Return the [x, y] coordinate for the center point of the cell that contains the specified text.  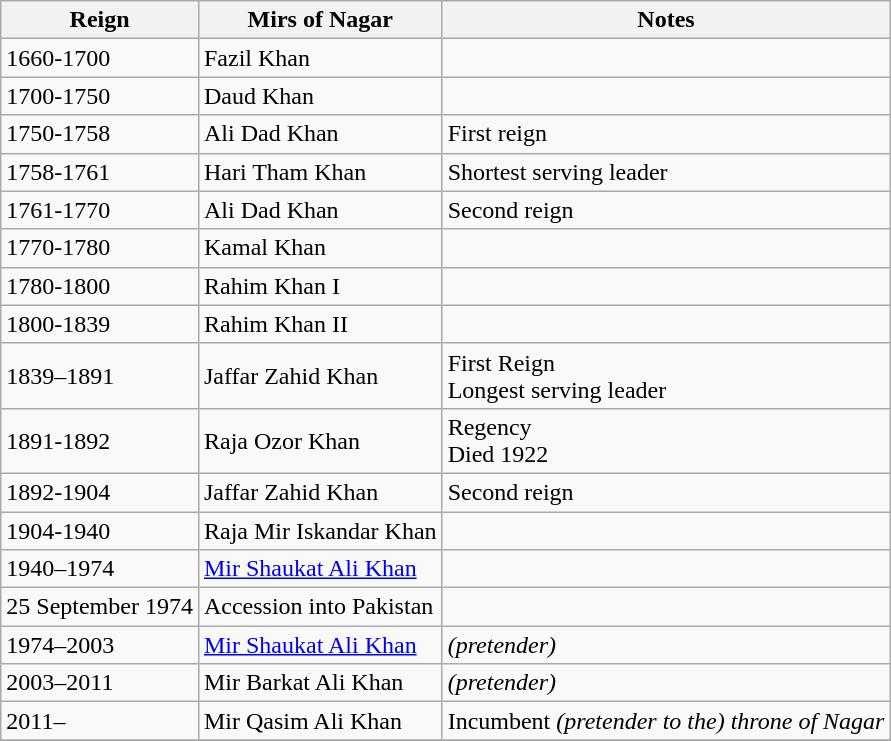
1839–1891 [100, 376]
Rahim Khan II [320, 324]
Hari Tham Khan [320, 172]
Kamal Khan [320, 248]
1750-1758 [100, 134]
Notes [666, 20]
1800-1839 [100, 324]
First reign [666, 134]
1904-1940 [100, 531]
2011– [100, 721]
2003–2011 [100, 683]
1770-1780 [100, 248]
1700-1750 [100, 96]
25 September 1974 [100, 607]
1892-1904 [100, 492]
First ReignLongest serving leader [666, 376]
Shortest serving leader [666, 172]
RegencyDied 1922 [666, 440]
Fazil Khan [320, 58]
Rahim Khan I [320, 286]
1891-1892 [100, 440]
1780-1800 [100, 286]
Daud Khan [320, 96]
1940–1974 [100, 569]
Mir Qasim Ali Khan [320, 721]
1974–2003 [100, 645]
1660-1700 [100, 58]
Mirs of Nagar [320, 20]
1758-1761 [100, 172]
Accession into Pakistan [320, 607]
Mir Barkat Ali Khan [320, 683]
Raja Mir Iskandar Khan [320, 531]
Incumbent (pretender to the) throne of Nagar [666, 721]
1761-1770 [100, 210]
Reign [100, 20]
Raja Ozor Khan [320, 440]
